Return the [X, Y] coordinate for the center point of the cell that contains the specified text.  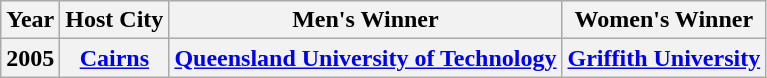
Cairns [114, 58]
Queensland University of Technology [366, 58]
Women's Winner [664, 20]
Year [30, 20]
Host City [114, 20]
2005 [30, 58]
Men's Winner [366, 20]
Griffith University [664, 58]
